Extract the (x, y) coordinate from the center of the cell holding the provided text.  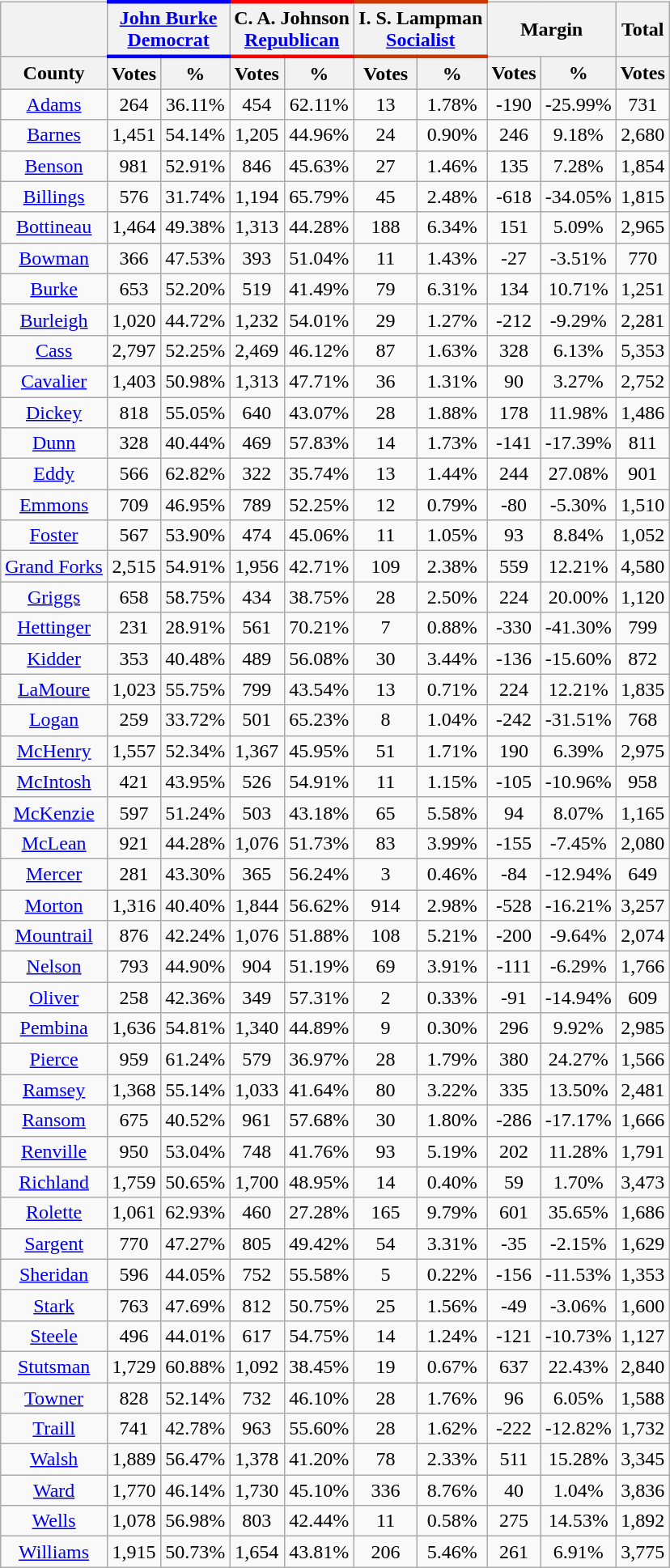
John BurkeDemocrat (168, 29)
43.30% (196, 874)
10.71% (578, 289)
1,316 (134, 905)
48.95% (319, 1182)
-12.82% (578, 1429)
Towner (54, 1397)
45.10% (319, 1490)
Cass (54, 350)
1,078 (134, 1521)
5.09% (578, 227)
Bowman (54, 258)
259 (134, 720)
56.24% (319, 874)
2.33% (452, 1460)
9.92% (578, 1028)
469 (257, 443)
McKenzie (54, 812)
8 (386, 720)
38.45% (319, 1367)
741 (134, 1429)
25 (386, 1305)
958 (642, 782)
7 (386, 628)
921 (134, 843)
503 (257, 812)
5,353 (642, 350)
Walsh (54, 1460)
190 (514, 751)
1.73% (452, 443)
40.48% (196, 659)
1,486 (642, 412)
47.69% (196, 1305)
13.50% (578, 1090)
-7.45% (578, 843)
42.24% (196, 936)
202 (514, 1151)
9 (386, 1028)
1.62% (452, 1429)
-10.96% (578, 782)
-286 (514, 1121)
42.44% (319, 1521)
-41.30% (578, 628)
134 (514, 289)
1,557 (134, 751)
-49 (514, 1305)
8.07% (578, 812)
8.84% (578, 536)
1,892 (642, 1521)
38.75% (319, 597)
1,700 (257, 1182)
3,836 (642, 1490)
Margin (552, 29)
14.53% (578, 1521)
44.01% (196, 1336)
1.27% (452, 320)
959 (134, 1059)
1,023 (134, 689)
7.28% (578, 166)
579 (257, 1059)
24.27% (578, 1059)
649 (642, 874)
24 (386, 135)
421 (134, 782)
335 (514, 1090)
1,956 (257, 566)
Rolette (54, 1213)
51.73% (319, 843)
-242 (514, 720)
Dickey (54, 412)
41.49% (319, 289)
51.04% (319, 258)
Traill (54, 1429)
617 (257, 1336)
2,840 (642, 1367)
1.43% (452, 258)
178 (514, 412)
752 (257, 1274)
1,120 (642, 597)
981 (134, 166)
454 (257, 104)
489 (257, 659)
15.28% (578, 1460)
876 (134, 936)
258 (134, 998)
54.75% (319, 1336)
789 (257, 505)
1,732 (642, 1429)
1,835 (642, 689)
50.65% (196, 1182)
54.14% (196, 135)
1,061 (134, 1213)
0.79% (452, 505)
33.72% (196, 720)
3.31% (452, 1244)
50.75% (319, 1305)
526 (257, 782)
1,020 (134, 320)
-25.99% (578, 104)
1.31% (452, 381)
601 (514, 1213)
1.78% (452, 104)
393 (257, 258)
58.75% (196, 597)
1.44% (452, 474)
1,791 (642, 1151)
6.91% (578, 1552)
1.80% (452, 1121)
1,464 (134, 227)
1,770 (134, 1490)
56.08% (319, 659)
41.76% (319, 1151)
-91 (514, 998)
6.39% (578, 751)
47.53% (196, 258)
2,469 (257, 350)
1,367 (257, 751)
-17.17% (578, 1121)
675 (134, 1121)
2.50% (452, 597)
322 (257, 474)
46.95% (196, 505)
1,403 (134, 381)
-16.21% (578, 905)
-136 (514, 659)
-27 (514, 258)
Pierce (54, 1059)
901 (642, 474)
1,052 (642, 536)
0.88% (452, 628)
46.12% (319, 350)
2,680 (642, 135)
2,797 (134, 350)
51.19% (319, 967)
1,654 (257, 1552)
-14.94% (578, 998)
1.63% (452, 350)
2,481 (642, 1090)
44.96% (319, 135)
-155 (514, 843)
McIntosh (54, 782)
1,340 (257, 1028)
Bottineau (54, 227)
51 (386, 751)
50.73% (196, 1552)
0.46% (452, 874)
Stutsman (54, 1367)
31.74% (196, 197)
653 (134, 289)
96 (514, 1397)
79 (386, 289)
1,889 (134, 1460)
793 (134, 967)
1,759 (134, 1182)
55.75% (196, 689)
709 (134, 505)
43.54% (319, 689)
1,368 (134, 1090)
44.89% (319, 1028)
380 (514, 1059)
Richland (54, 1182)
27 (386, 166)
501 (257, 720)
Sargent (54, 1244)
Ramsey (54, 1090)
Ward (54, 1490)
62.11% (319, 104)
1,588 (642, 1397)
Cavalier (54, 381)
-35 (514, 1244)
0.67% (452, 1367)
40.44% (196, 443)
188 (386, 227)
-80 (514, 505)
1.76% (452, 1397)
19 (386, 1367)
2,752 (642, 381)
246 (514, 135)
281 (134, 874)
1,636 (134, 1028)
36 (386, 381)
812 (257, 1305)
4,580 (642, 566)
-330 (514, 628)
1,378 (257, 1460)
12 (386, 505)
44.05% (196, 1274)
3,345 (642, 1460)
-5.30% (578, 505)
763 (134, 1305)
275 (514, 1521)
Sheridan (54, 1274)
57.68% (319, 1121)
1,165 (642, 812)
55.14% (196, 1090)
Eddy (54, 474)
1,353 (642, 1274)
35.65% (578, 1213)
47.71% (319, 381)
-3.51% (578, 258)
Grand Forks (54, 566)
Pembina (54, 1028)
45.63% (319, 166)
Logan (54, 720)
-6.29% (578, 967)
1.15% (452, 782)
54 (386, 1244)
40 (514, 1490)
8.76% (452, 1490)
42.36% (196, 998)
261 (514, 1552)
5.19% (452, 1151)
55.05% (196, 412)
65.23% (319, 720)
43.07% (319, 412)
62.93% (196, 1213)
3.22% (452, 1090)
59 (514, 1182)
9.79% (452, 1213)
731 (642, 104)
0.22% (452, 1274)
1.70% (578, 1182)
Kidder (54, 659)
264 (134, 104)
3,473 (642, 1182)
6.05% (578, 1397)
52.14% (196, 1397)
54.81% (196, 1028)
Stark (54, 1305)
40.40% (196, 905)
566 (134, 474)
27.08% (578, 474)
-12.94% (578, 874)
5.46% (452, 1552)
McHenry (54, 751)
McLean (54, 843)
511 (514, 1460)
658 (134, 597)
732 (257, 1397)
3,775 (642, 1552)
1,127 (642, 1336)
1,251 (642, 289)
53.90% (196, 536)
904 (257, 967)
Morton (54, 905)
Billings (54, 197)
597 (134, 812)
Steele (54, 1336)
474 (257, 536)
963 (257, 1429)
Wells (54, 1521)
165 (386, 1213)
69 (386, 967)
20.00% (578, 597)
65.79% (319, 197)
County (54, 73)
52.34% (196, 751)
45 (386, 197)
29 (386, 320)
36.97% (319, 1059)
1.46% (452, 166)
9.18% (578, 135)
-17.39% (578, 443)
Benson (54, 166)
811 (642, 443)
5.58% (452, 812)
1,600 (642, 1305)
27.28% (319, 1213)
561 (257, 628)
50.98% (196, 381)
47.27% (196, 1244)
46.14% (196, 1490)
-31.51% (578, 720)
52.91% (196, 166)
1,815 (642, 197)
61.24% (196, 1059)
1.88% (452, 412)
2.48% (452, 197)
1,686 (642, 1213)
0.40% (452, 1182)
336 (386, 1490)
42.78% (196, 1429)
51.24% (196, 812)
-200 (514, 936)
2,985 (642, 1028)
0.33% (452, 998)
49.38% (196, 227)
-105 (514, 782)
1,854 (642, 166)
768 (642, 720)
2,281 (642, 320)
54.01% (319, 320)
1,666 (642, 1121)
353 (134, 659)
65 (386, 812)
-212 (514, 320)
366 (134, 258)
3.27% (578, 381)
1.24% (452, 1336)
2,080 (642, 843)
2.38% (452, 566)
1,194 (257, 197)
6.34% (452, 227)
62.82% (196, 474)
Dunn (54, 443)
Nelson (54, 967)
Burleigh (54, 320)
108 (386, 936)
-111 (514, 967)
135 (514, 166)
Adams (54, 104)
11.28% (578, 1151)
5.21% (452, 936)
1.05% (452, 536)
44.72% (196, 320)
49.42% (319, 1244)
40.52% (196, 1121)
2 (386, 998)
496 (134, 1336)
846 (257, 166)
53.04% (196, 1151)
Ransom (54, 1121)
3.91% (452, 967)
961 (257, 1121)
151 (514, 227)
1,510 (642, 505)
Total (642, 29)
1,092 (257, 1367)
1,205 (257, 135)
57.31% (319, 998)
803 (257, 1521)
3,257 (642, 905)
87 (386, 350)
Hettinger (54, 628)
41.20% (319, 1460)
567 (134, 536)
56.98% (196, 1521)
1.79% (452, 1059)
1,033 (257, 1090)
-84 (514, 874)
640 (257, 412)
365 (257, 874)
94 (514, 812)
109 (386, 566)
596 (134, 1274)
231 (134, 628)
43.81% (319, 1552)
519 (257, 289)
-3.06% (578, 1305)
-11.53% (578, 1274)
872 (642, 659)
1.71% (452, 751)
1,729 (134, 1367)
22.43% (578, 1367)
1,629 (642, 1244)
90 (514, 381)
244 (514, 474)
-2.15% (578, 1244)
-9.64% (578, 936)
-222 (514, 1429)
3.44% (452, 659)
Williams (54, 1552)
0.58% (452, 1521)
637 (514, 1367)
70.21% (319, 628)
950 (134, 1151)
1,730 (257, 1490)
45.95% (319, 751)
3 (386, 874)
Renville (54, 1151)
-141 (514, 443)
55.60% (319, 1429)
55.58% (319, 1274)
1,451 (134, 135)
56.62% (319, 905)
51.88% (319, 936)
28.91% (196, 628)
576 (134, 197)
46.10% (319, 1397)
0.90% (452, 135)
206 (386, 1552)
5 (386, 1274)
3.99% (452, 843)
2,975 (642, 751)
559 (514, 566)
45.06% (319, 536)
2,965 (642, 227)
-34.05% (578, 197)
0.71% (452, 689)
-10.73% (578, 1336)
-121 (514, 1336)
-190 (514, 104)
35.74% (319, 474)
Foster (54, 536)
Barnes (54, 135)
57.83% (319, 443)
1,766 (642, 967)
41.64% (319, 1090)
6.31% (452, 289)
Burke (54, 289)
609 (642, 998)
-618 (514, 197)
349 (257, 998)
-9.29% (578, 320)
Oliver (54, 998)
1.56% (452, 1305)
Mountrail (54, 936)
11.98% (578, 412)
60.88% (196, 1367)
460 (257, 1213)
828 (134, 1397)
-15.60% (578, 659)
1,232 (257, 320)
I. S. LampmanSocialist (421, 29)
296 (514, 1028)
748 (257, 1151)
2.98% (452, 905)
1,844 (257, 905)
2,515 (134, 566)
56.47% (196, 1460)
43.18% (319, 812)
6.13% (578, 350)
78 (386, 1460)
0.30% (452, 1028)
80 (386, 1090)
Griggs (54, 597)
43.95% (196, 782)
44.90% (196, 967)
-528 (514, 905)
C. A. JohnsonRepublican (292, 29)
Mercer (54, 874)
36.11% (196, 104)
-156 (514, 1274)
1,566 (642, 1059)
Emmons (54, 505)
52.20% (196, 289)
434 (257, 597)
914 (386, 905)
83 (386, 843)
805 (257, 1244)
2,074 (642, 936)
1,915 (134, 1552)
818 (134, 412)
42.71% (319, 566)
LaMoure (54, 689)
